Provide the [X, Y] coordinate of the cell's center where the given text is located.  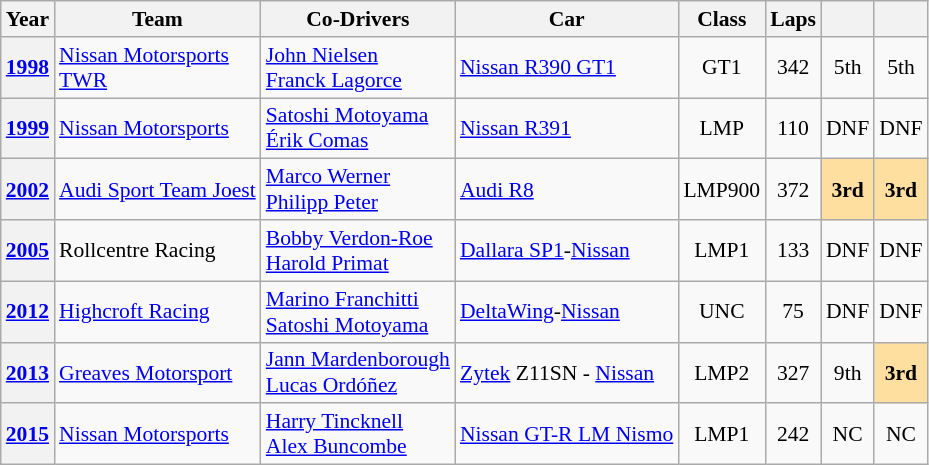
Nissan R391 [566, 128]
Laps [793, 19]
Marco Werner Philipp Peter [358, 190]
Bobby Verdon-Roe Harold Primat [358, 250]
327 [793, 372]
1999 [28, 128]
Class [722, 19]
Satoshi Motoyama Érik Comas [358, 128]
Highcroft Racing [158, 312]
Jann Mardenborough Lucas Ordóñez [358, 372]
9th [848, 372]
110 [793, 128]
Car [566, 19]
Audi R8 [566, 190]
Nissan R390 GT1 [566, 68]
Nissan Motorsports TWR [158, 68]
75 [793, 312]
Nissan GT-R LM Nismo [566, 434]
2012 [28, 312]
LMP900 [722, 190]
GT1 [722, 68]
Audi Sport Team Joest [158, 190]
UNC [722, 312]
Harry Tincknell Alex Buncombe [358, 434]
Marino Franchitti Satoshi Motoyama [358, 312]
Dallara SP1-Nissan [566, 250]
Rollcentre Racing [158, 250]
1998 [28, 68]
2005 [28, 250]
Year [28, 19]
342 [793, 68]
Greaves Motorsport [158, 372]
LMP2 [722, 372]
242 [793, 434]
John Nielsen Franck Lagorce [358, 68]
2015 [28, 434]
2013 [28, 372]
372 [793, 190]
DeltaWing-Nissan [566, 312]
133 [793, 250]
Team [158, 19]
2002 [28, 190]
LMP [722, 128]
Co-Drivers [358, 19]
Zytek Z11SN - Nissan [566, 372]
